Extract the [X, Y] coordinate from the center of the cell holding the provided text.  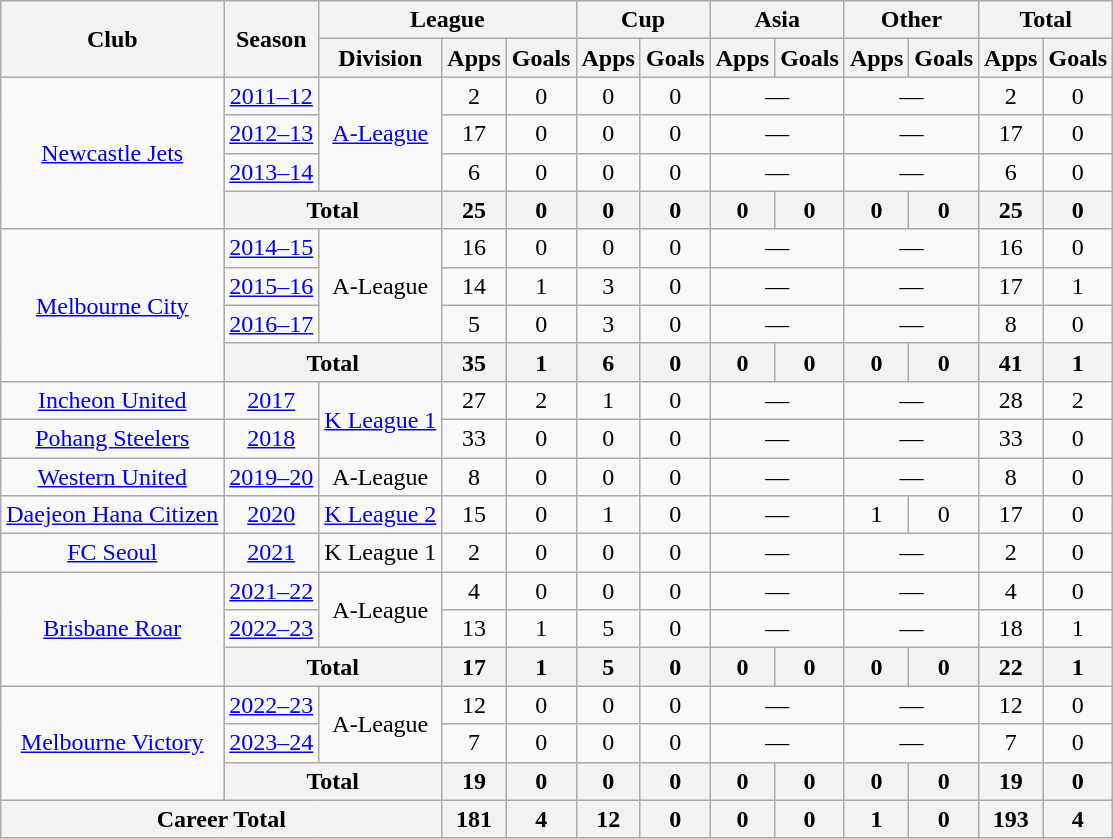
Division [380, 58]
22 [1011, 667]
Season [272, 39]
2013–14 [272, 172]
Pohang Steelers [112, 438]
14 [474, 286]
35 [474, 362]
Asia [777, 20]
193 [1011, 819]
Daejeon Hana Citizen [112, 515]
2020 [272, 515]
Western United [112, 477]
41 [1011, 362]
2012–13 [272, 134]
Melbourne Victory [112, 743]
Melbourne City [112, 305]
15 [474, 515]
2021–22 [272, 591]
K League 2 [380, 515]
18 [1011, 629]
27 [474, 400]
League [448, 20]
Club [112, 39]
13 [474, 629]
2011–12 [272, 96]
FC Seoul [112, 553]
2017 [272, 400]
2015–16 [272, 286]
Newcastle Jets [112, 153]
Incheon United [112, 400]
2019–20 [272, 477]
Cup [643, 20]
2018 [272, 438]
Career Total [222, 819]
2023–24 [272, 743]
Other [911, 20]
2014–15 [272, 248]
2016–17 [272, 324]
Brisbane Roar [112, 629]
2021 [272, 553]
28 [1011, 400]
181 [474, 819]
